Identify which cell holds the provided text, then report its (X, Y) central coordinate. 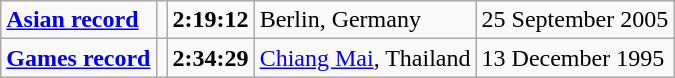
2:34:29 (210, 58)
Chiang Mai, Thailand (365, 58)
Asian record (78, 20)
2:19:12 (210, 20)
25 September 2005 (575, 20)
Games record (78, 58)
13 December 1995 (575, 58)
Berlin, Germany (365, 20)
